Return the [x, y] coordinate for the center point of the cell that contains the specified text.  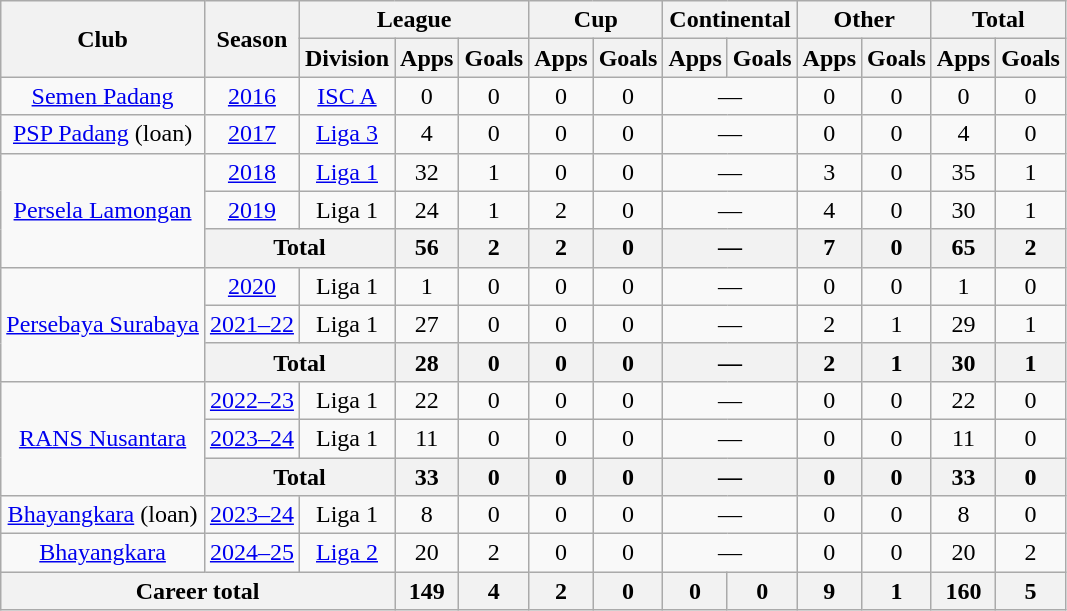
2021–22 [252, 324]
7 [829, 248]
Liga 3 [346, 134]
35 [963, 172]
32 [427, 172]
149 [427, 591]
2024–25 [252, 553]
24 [427, 210]
League [414, 20]
Career total [198, 591]
Bhayangkara (loan) [103, 515]
PSP Padang (loan) [103, 134]
ISC A [346, 96]
29 [963, 324]
56 [427, 248]
65 [963, 248]
5 [1031, 591]
2019 [252, 210]
Club [103, 39]
Bhayangkara [103, 553]
2022–23 [252, 400]
28 [427, 362]
2018 [252, 172]
2017 [252, 134]
2020 [252, 286]
Liga 2 [346, 553]
Cup [596, 20]
Continental [730, 20]
9 [829, 591]
Semen Padang [103, 96]
3 [829, 172]
27 [427, 324]
Division [346, 58]
RANS Nusantara [103, 438]
Persebaya Surabaya [103, 324]
Persela Lamongan [103, 210]
2016 [252, 96]
Season [252, 39]
Other [864, 20]
160 [963, 591]
